Search for the cell housing the specified text and yield its [X, Y] center coordinate. 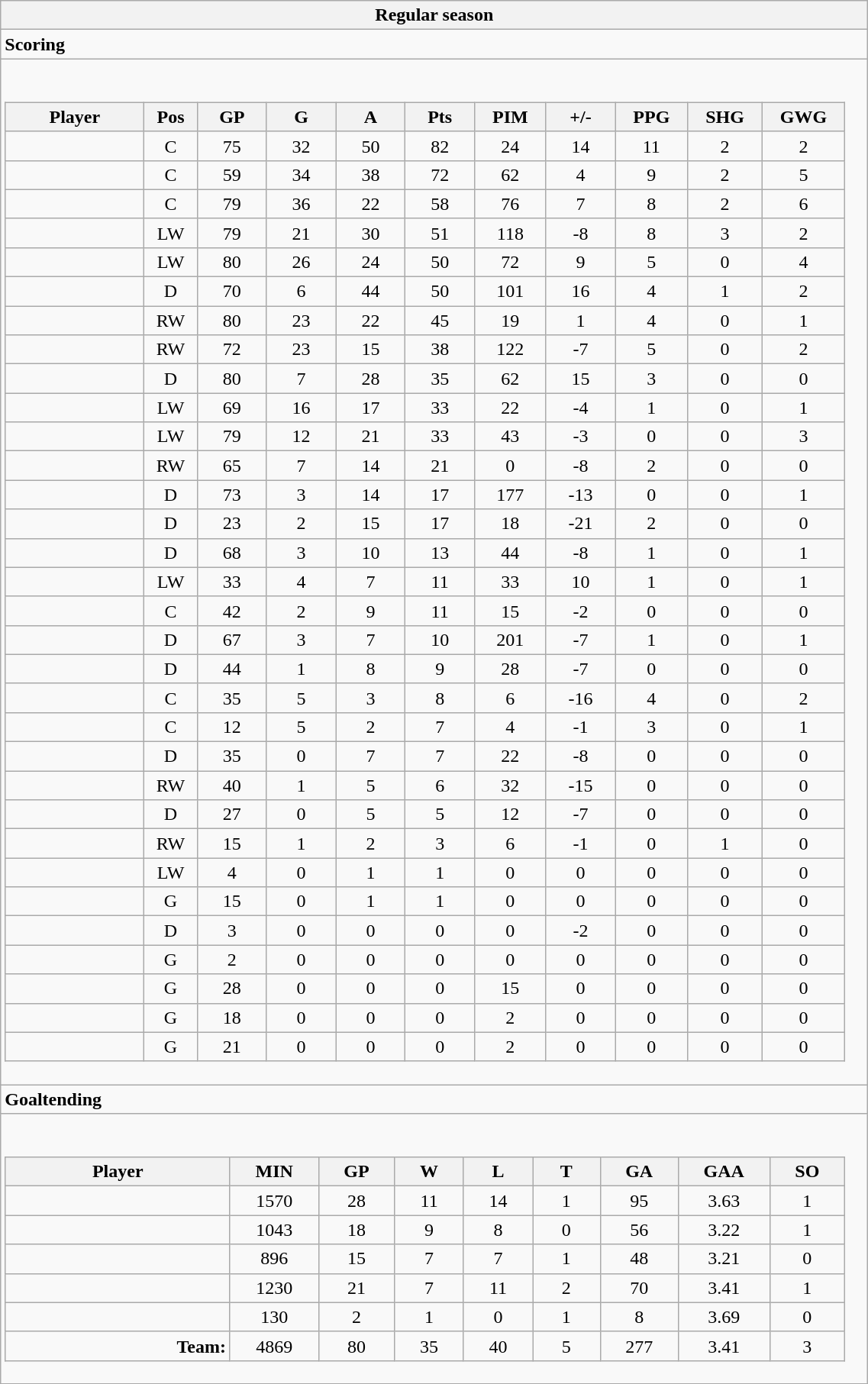
30 [371, 233]
-4 [580, 408]
1043 [274, 1230]
Goaltending [434, 1098]
56 [639, 1230]
-15 [580, 786]
65 [232, 466]
SHG [725, 117]
1570 [274, 1201]
122 [511, 350]
Team: [118, 1346]
73 [232, 495]
130 [274, 1317]
GA [639, 1172]
67 [232, 640]
-16 [580, 698]
58 [440, 204]
26 [301, 262]
T [566, 1172]
59 [232, 175]
896 [274, 1259]
51 [440, 233]
68 [232, 553]
82 [440, 146]
Pts [440, 117]
76 [511, 204]
-21 [580, 524]
L [498, 1172]
101 [511, 292]
13 [440, 553]
36 [301, 204]
PIM [511, 117]
3.69 [724, 1317]
GAA [724, 1172]
45 [440, 321]
A [371, 117]
69 [232, 408]
118 [511, 233]
Regular season [434, 15]
3.22 [724, 1230]
1230 [274, 1288]
PPG [652, 117]
GWG [803, 117]
Pos [171, 117]
34 [301, 175]
75 [232, 146]
95 [639, 1201]
3.21 [724, 1259]
201 [511, 640]
-3 [580, 437]
277 [639, 1346]
+/- [580, 117]
-13 [580, 495]
19 [511, 321]
SO [807, 1172]
27 [232, 815]
W [429, 1172]
4869 [274, 1346]
Scoring [434, 44]
42 [232, 611]
177 [511, 495]
3.63 [724, 1201]
MIN [274, 1172]
43 [511, 437]
48 [639, 1259]
